Determine the (x, y) coordinate at the center of the cell enclosing the given text.  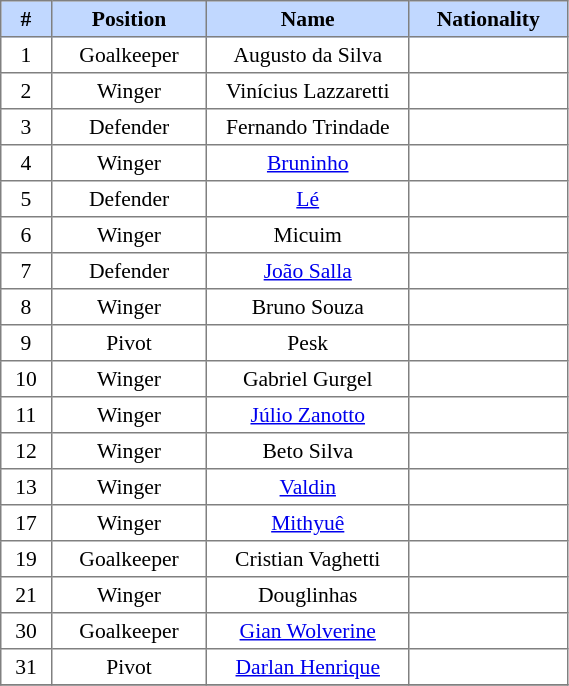
10 (26, 379)
# (26, 19)
4 (26, 163)
Micuim (308, 235)
6 (26, 235)
Beto Silva (308, 451)
21 (26, 595)
Valdin (308, 487)
Pesk (308, 343)
9 (26, 343)
13 (26, 487)
Cristian Vaghetti (308, 559)
Douglinhas (308, 595)
1 (26, 55)
2 (26, 91)
Lé (308, 199)
17 (26, 523)
Nationality (488, 19)
Augusto da Silva (308, 55)
3 (26, 127)
Name (308, 19)
Júlio Zanotto (308, 415)
Gabriel Gurgel (308, 379)
Mithyuê (308, 523)
Vinícius Lazzaretti (308, 91)
11 (26, 415)
João Salla (308, 271)
12 (26, 451)
19 (26, 559)
Bruninho (308, 163)
5 (26, 199)
7 (26, 271)
Position (129, 19)
31 (26, 667)
8 (26, 307)
Bruno Souza (308, 307)
Darlan Henrique (308, 667)
Fernando Trindade (308, 127)
30 (26, 631)
Gian Wolverine (308, 631)
